Return the [X, Y] coordinate for the center point of the cell that contains the specified text.  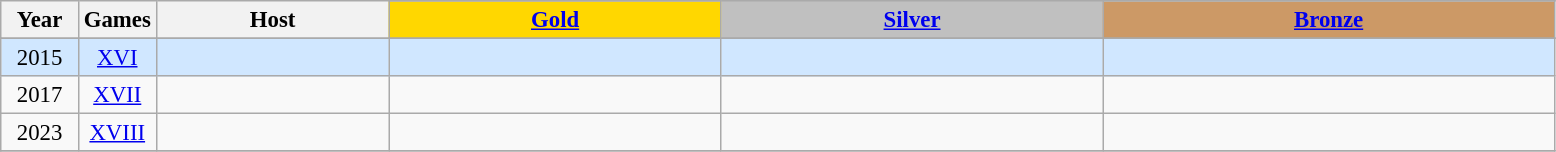
2017 [40, 95]
Silver [912, 20]
Gold [555, 20]
Year [40, 20]
2023 [40, 133]
Games [117, 20]
Host [272, 20]
XVII [117, 95]
2015 [40, 58]
XVIII [117, 133]
Bronze [1328, 20]
XVI [117, 58]
